Extract the [x, y] coordinate from the center of the cell holding the provided text.  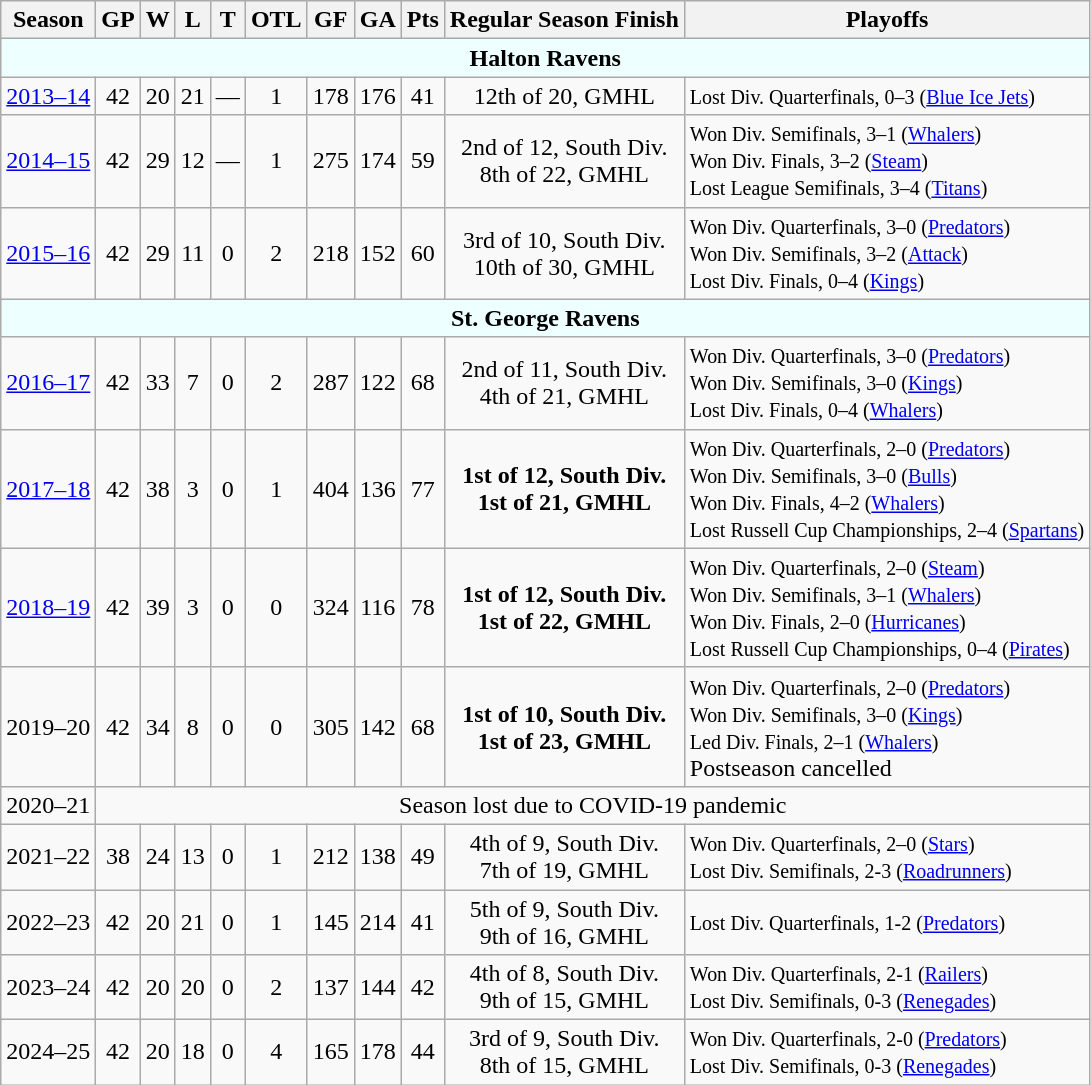
3rd of 10, South Div.10th of 30, GMHL [564, 253]
5th of 9, South Div.9th of 16, GMHL [564, 922]
GP [118, 20]
77 [422, 488]
12th of 20, GMHL [564, 96]
4th of 8, South Div.9th of 15, GMHL [564, 988]
137 [330, 988]
1st of 12, South Div.1st of 22, GMHL [564, 608]
122 [378, 383]
3rd of 9, South Div.8th of 15, GMHL [564, 1052]
8 [192, 726]
GA [378, 20]
214 [378, 922]
2021–22 [48, 856]
4th of 9, South Div.7th of 19, GMHL [564, 856]
212 [330, 856]
Won Div. Quarterfinals, 2–0 (Predators)Won Div. Semifinals, 3–0 (Bulls)Won Div. Finals, 4–2 (Whalers)Lost Russell Cup Championships, 2–4 (Spartans) [886, 488]
33 [158, 383]
39 [158, 608]
2018–19 [48, 608]
Lost Div. Quarterfinals, 1-2 (Predators) [886, 922]
2019–20 [48, 726]
2024–25 [48, 1052]
12 [192, 161]
287 [330, 383]
L [192, 20]
T [228, 20]
Halton Ravens [546, 58]
165 [330, 1052]
2020–21 [48, 805]
404 [330, 488]
78 [422, 608]
174 [378, 161]
2014–15 [48, 161]
Won Div. Semifinals, 3–1 (Whalers)Won Div. Finals, 3–2 (Steam)Lost League Semifinals, 3–4 (Titans) [886, 161]
Won Div. Quarterfinals, 2-1 (Railers)Lost Div. Semifinals, 0-3 (Renegades) [886, 988]
24 [158, 856]
2nd of 12, South Div.8th of 22, GMHL [564, 161]
305 [330, 726]
1st of 10, South Div.1st of 23, GMHL [564, 726]
275 [330, 161]
142 [378, 726]
44 [422, 1052]
2023–24 [48, 988]
11 [192, 253]
Playoffs [886, 20]
138 [378, 856]
1st of 12, South Div.1st of 21, GMHL [564, 488]
152 [378, 253]
13 [192, 856]
176 [378, 96]
144 [378, 988]
324 [330, 608]
2nd of 11, South Div.4th of 21, GMHL [564, 383]
136 [378, 488]
60 [422, 253]
59 [422, 161]
4 [276, 1052]
W [158, 20]
2016–17 [48, 383]
2022–23 [48, 922]
St. George Ravens [546, 318]
Season [48, 20]
OTL [276, 20]
Won Div. Quarterfinals, 2-0 (Predators)Lost Div. Semifinals, 0-3 (Renegades) [886, 1052]
Won Div. Quarterfinals, 2–0 (Predators)Won Div. Semifinals, 3–0 (Kings)Led Div. Finals, 2–1 (Whalers)Postseason cancelled [886, 726]
218 [330, 253]
Won Div. Quarterfinals, 2–0 (Stars)Lost Div. Semifinals, 2-3 (Roadrunners) [886, 856]
2013–14 [48, 96]
Lost Div. Quarterfinals, 0–3 (Blue Ice Jets) [886, 96]
2017–18 [48, 488]
7 [192, 383]
2015–16 [48, 253]
49 [422, 856]
Pts [422, 20]
34 [158, 726]
Season lost due to COVID-19 pandemic [593, 805]
GF [330, 20]
Won Div. Quarterfinals, 2–0 (Steam)Won Div. Semifinals, 3–1 (Whalers)Won Div. Finals, 2–0 (Hurricanes)Lost Russell Cup Championships, 0–4 (Pirates) [886, 608]
116 [378, 608]
Regular Season Finish [564, 20]
145 [330, 922]
Won Div. Quarterfinals, 3–0 (Predators)Won Div. Semifinals, 3–0 (Kings)Lost Div. Finals, 0–4 (Whalers) [886, 383]
Won Div. Quarterfinals, 3–0 (Predators)Won Div. Semifinals, 3–2 (Attack)Lost Div. Finals, 0–4 (Kings) [886, 253]
18 [192, 1052]
